Extract the [X, Y] coordinate from the center of the cell holding the provided text.  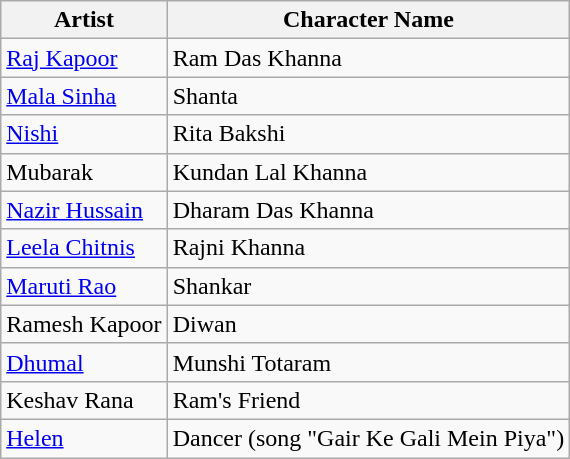
Shankar [368, 286]
Kundan Lal Khanna [368, 172]
Ram Das Khanna [368, 58]
Dhumal [84, 362]
Munshi Totaram [368, 362]
Character Name [368, 20]
Leela Chitnis [84, 248]
Dancer (song "Gair Ke Gali Mein Piya") [368, 438]
Mala Sinha [84, 96]
Ram's Friend [368, 400]
Rajni Khanna [368, 248]
Ramesh Kapoor [84, 324]
Nazir Hussain [84, 210]
Nishi [84, 134]
Maruti Rao [84, 286]
Rita Bakshi [368, 134]
Raj Kapoor [84, 58]
Diwan [368, 324]
Keshav Rana [84, 400]
Shanta [368, 96]
Mubarak [84, 172]
Helen [84, 438]
Artist [84, 20]
Dharam Das Khanna [368, 210]
